Locate the cell with the specified text and output its (x, y) center coordinate. 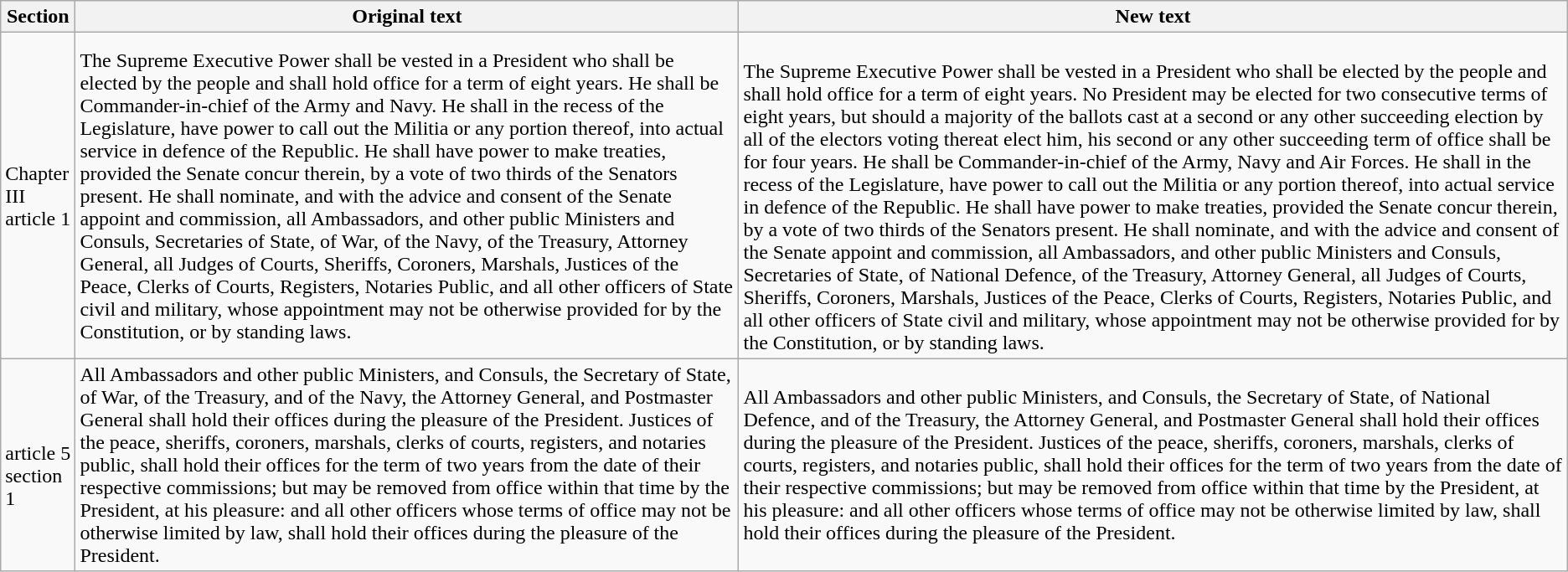
Original text (407, 17)
Section (39, 17)
Chapter IIIarticle 1 (39, 196)
article 5section 1 (39, 465)
New text (1153, 17)
